Pinpoint the cell where the given text exists, returning its [X, Y] midpoint coordinate. 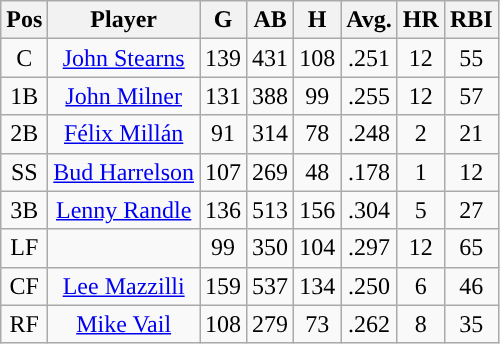
G [224, 20]
46 [471, 286]
159 [224, 286]
2 [420, 134]
73 [318, 324]
55 [471, 58]
AB [270, 20]
279 [270, 324]
CF [24, 286]
156 [318, 210]
Lenny Randle [124, 210]
.255 [370, 96]
RBI [471, 20]
1 [420, 172]
91 [224, 134]
350 [270, 248]
388 [270, 96]
35 [471, 324]
.262 [370, 324]
C [24, 58]
Bud Harrelson [124, 172]
SS [24, 172]
.297 [370, 248]
139 [224, 58]
78 [318, 134]
48 [318, 172]
Pos [24, 20]
Avg. [370, 20]
21 [471, 134]
6 [420, 286]
131 [224, 96]
.304 [370, 210]
107 [224, 172]
Player [124, 20]
.250 [370, 286]
H [318, 20]
Mike Vail [124, 324]
27 [471, 210]
John Stearns [124, 58]
.248 [370, 134]
John Milner [124, 96]
537 [270, 286]
57 [471, 96]
1B [24, 96]
8 [420, 324]
RF [24, 324]
513 [270, 210]
HR [420, 20]
314 [270, 134]
3B [24, 210]
5 [420, 210]
LF [24, 248]
104 [318, 248]
Lee Mazzilli [124, 286]
431 [270, 58]
Félix Millán [124, 134]
136 [224, 210]
134 [318, 286]
.251 [370, 58]
.178 [370, 172]
65 [471, 248]
2B [24, 134]
269 [270, 172]
